Detect which cell encompasses the target text, then output its [X, Y] center coordinate. 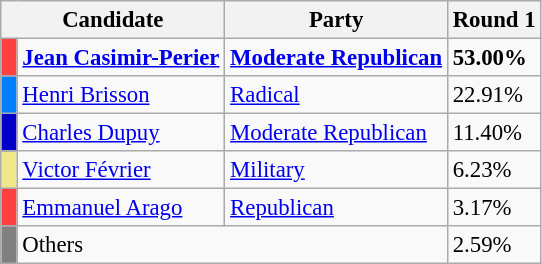
3.17% [494, 208]
Military [336, 170]
Jean Casimir-Perier [121, 58]
Charles Dupuy [121, 133]
22.91% [494, 95]
Henri Brisson [121, 95]
53.00% [494, 58]
Candidate [113, 20]
Victor Février [121, 170]
Others [232, 245]
2.59% [494, 245]
11.40% [494, 133]
Radical [336, 95]
Emmanuel Arago [121, 208]
Party [336, 20]
6.23% [494, 170]
Round 1 [494, 20]
Republican [336, 208]
